From the cell containing the given text, extract its center point as (x, y) coordinate. 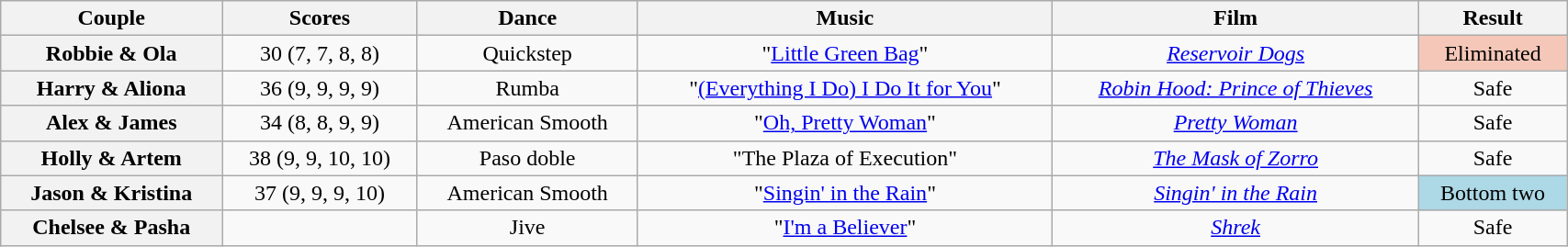
"Little Green Bag" (845, 53)
"The Plaza of Execution" (845, 158)
Result (1494, 18)
Jive (527, 228)
"I'm a Believer" (845, 228)
Music (845, 18)
Shrek (1236, 228)
Chelsee & Pasha (112, 228)
"Singin' in the Rain" (845, 193)
30 (7, 7, 8, 8) (320, 53)
Paso doble (527, 158)
Couple (112, 18)
Bottom two (1494, 193)
37 (9, 9, 9, 10) (320, 193)
Rumba (527, 88)
Alex & James (112, 123)
Robbie & Ola (112, 53)
Film (1236, 18)
34 (8, 8, 9, 9) (320, 123)
"(Everything I Do) I Do It for You" (845, 88)
"Oh, Pretty Woman" (845, 123)
Quickstep (527, 53)
Jason & Kristina (112, 193)
Eliminated (1494, 53)
Robin Hood: Prince of Thieves (1236, 88)
36 (9, 9, 9, 9) (320, 88)
Reservoir Dogs (1236, 53)
Holly & Artem (112, 158)
Scores (320, 18)
Pretty Woman (1236, 123)
38 (9, 9, 10, 10) (320, 158)
Harry & Aliona (112, 88)
Singin' in the Rain (1236, 193)
Dance (527, 18)
The Mask of Zorro (1236, 158)
